Extract the (X, Y) coordinate from the center of the cell holding the provided text.  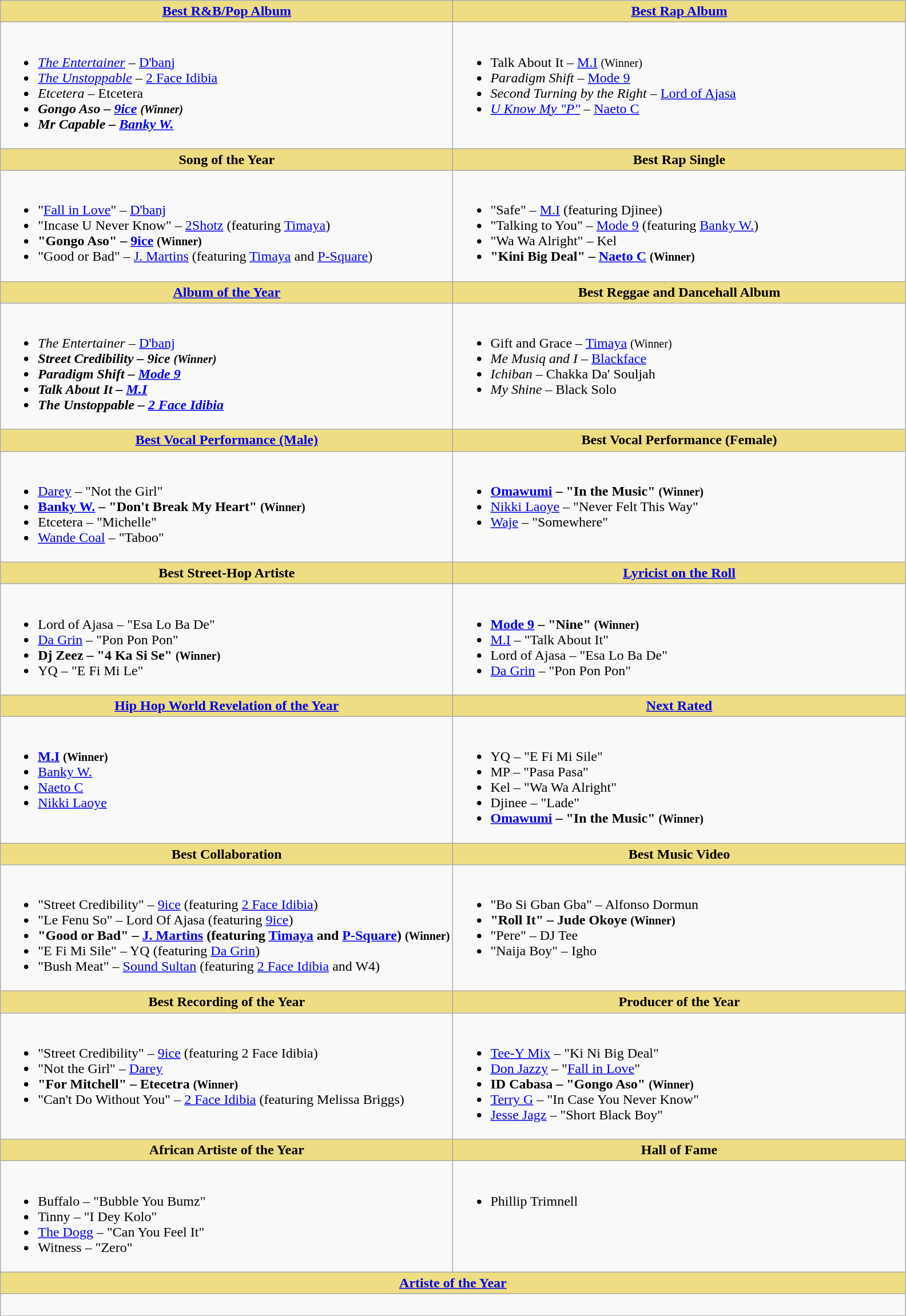
Producer of the Year (679, 1002)
Best Rap Single (679, 159)
Phillip Trimnell (679, 1217)
Omawumi – "In the Music" (Winner)Nikki Laoye – "Never Felt This Way"Waje – "Somewhere" (679, 507)
Hip Hop World Revelation of the Year (227, 705)
Gift and Grace – Timaya (Winner)Me Musiq and I – BlackfaceIchiban – Chakka Da' SouljahMy Shine – Black Solo (679, 366)
Best Vocal Performance (Female) (679, 440)
Best Rap Album (679, 11)
Hall of Fame (679, 1150)
Mode 9 – "Nine" (Winner)M.I – "Talk About It"Lord of Ajasa – "Esa Lo Ba De"Da Grin – "Pon Pon Pon" (679, 639)
African Artiste of the Year (227, 1150)
M.I (Winner)Banky W.Naeto CNikki Laoye (227, 780)
Best Vocal Performance (Male) (227, 440)
YQ – "E Fi Mi Sile"MP – "Pasa Pasa"Kel – "Wa Wa Alright"Djinee – "Lade"Omawumi – "In the Music" (Winner) (679, 780)
Best Collaboration (227, 854)
The Entertainer – D'banjStreet Credibility – 9ice (Winner)Paradigm Shift – Mode 9Talk About It – M.IThe Unstoppable – 2 Face Idibia (227, 366)
Buffalo – "Bubble You Bumz"Tinny – "I Dey Kolo" The Dogg – "Can You Feel It"Witness – "Zero" (227, 1217)
Best R&B/Pop Album (227, 11)
Talk About It – M.I (Winner)Paradigm Shift – Mode 9Second Turning by the Right – Lord of AjasaU Know My "P" – Naeto C (679, 86)
Best Street-Hop Artiste (227, 573)
"Safe" – M.I (featuring Djinee)"Talking to You" – Mode 9 (featuring Banky W.)"Wa Wa Alright" – Kel"Kini Big Deal" – Naeto C (Winner) (679, 226)
"Bo Si Gban Gba" – Alfonso Dormun"Roll It" – Jude Okoye (Winner)"Pere" – DJ Tee"Naija Boy" – Igho (679, 928)
Lord of Ajasa – "Esa Lo Ba De"Da Grin – "Pon Pon Pon"Dj Zeez – "4 Ka Si Se" (Winner)YQ – "E Fi Mi Le" (227, 639)
Best Music Video (679, 854)
Darey – "Not the Girl"Banky W. – "Don't Break My Heart" (Winner)Etcetera – "Michelle"Wande Coal – "Taboo" (227, 507)
Artiste of the Year (453, 1283)
Next Rated (679, 705)
The Entertainer – D'banjThe Unstoppable – 2 Face IdibiaEtcetera – EtceteraGongo Aso – 9ice (Winner)Mr Capable – Banky W. (227, 86)
Best Reggae and Dancehall Album (679, 292)
Lyricist on the Roll (679, 573)
Best Recording of the Year (227, 1002)
Album of the Year (227, 292)
Song of the Year (227, 159)
